Find where the given text appears and provide that cell's center as [x, y] coordinate. 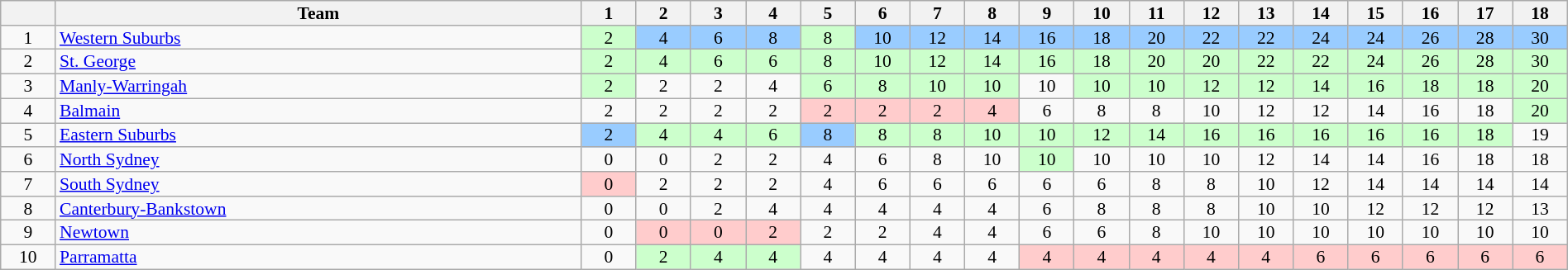
North Sydney [318, 159]
Balmain [318, 111]
Newtown [318, 233]
Eastern Suburbs [318, 135]
17 [1485, 13]
Manly-Warringah [318, 87]
South Sydney [318, 184]
15 [1375, 13]
Parramatta [318, 258]
Canterbury-Bankstown [318, 209]
11 [1156, 13]
19 [1540, 135]
Team [318, 13]
Western Suburbs [318, 38]
St. George [318, 62]
